From the cell containing the given text, extract its center point as (x, y) coordinate. 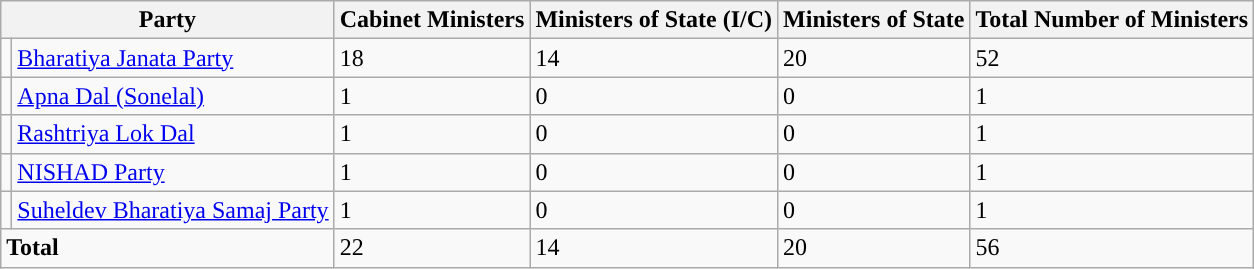
Rashtriya Lok Dal (173, 134)
22 (432, 248)
NISHAD Party (173, 172)
Total (168, 248)
Total Number of Ministers (1112, 20)
18 (432, 58)
Ministers of State (I/C) (654, 20)
Suheldev Bharatiya Samaj Party (173, 210)
Ministers of State (874, 20)
52 (1112, 58)
Apna Dal (Sonelal) (173, 96)
Cabinet Ministers (432, 20)
Bharatiya Janata Party (173, 58)
Party (168, 20)
56 (1112, 248)
